Identify which cell holds the provided text, then report its [x, y] central coordinate. 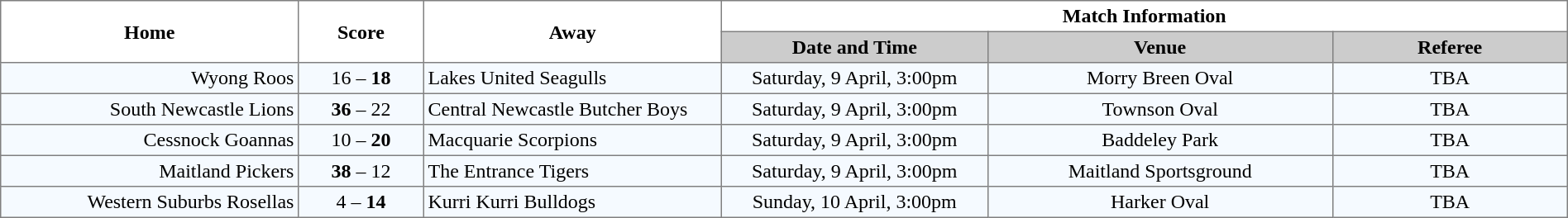
Lakes United Seagulls [572, 78]
10 – 20 [361, 140]
South Newcastle Lions [150, 109]
Sunday, 10 April, 3:00pm [854, 202]
Morry Breen Oval [1159, 78]
Kurri Kurri Bulldogs [572, 202]
4 – 14 [361, 202]
Townson Oval [1159, 109]
Baddeley Park [1159, 140]
Score [361, 31]
16 – 18 [361, 78]
Date and Time [854, 47]
Referee [1450, 47]
The Entrance Tigers [572, 171]
Western Suburbs Rosellas [150, 202]
Central Newcastle Butcher Boys [572, 109]
Venue [1159, 47]
Maitland Sportsground [1159, 171]
Match Information [1145, 17]
Cessnock Goannas [150, 140]
Away [572, 31]
Maitland Pickers [150, 171]
Home [150, 31]
Harker Oval [1159, 202]
Wyong Roos [150, 78]
38 – 12 [361, 171]
Macquarie Scorpions [572, 140]
36 – 22 [361, 109]
